Extract the (X, Y) coordinate from the center of the cell holding the provided text.  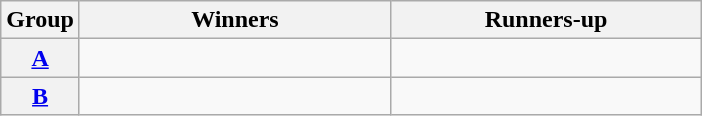
Winners (234, 20)
Group (40, 20)
Runners-up (546, 20)
B (40, 96)
A (40, 58)
